Find where the given text appears and provide that cell's center as (X, Y) coordinate. 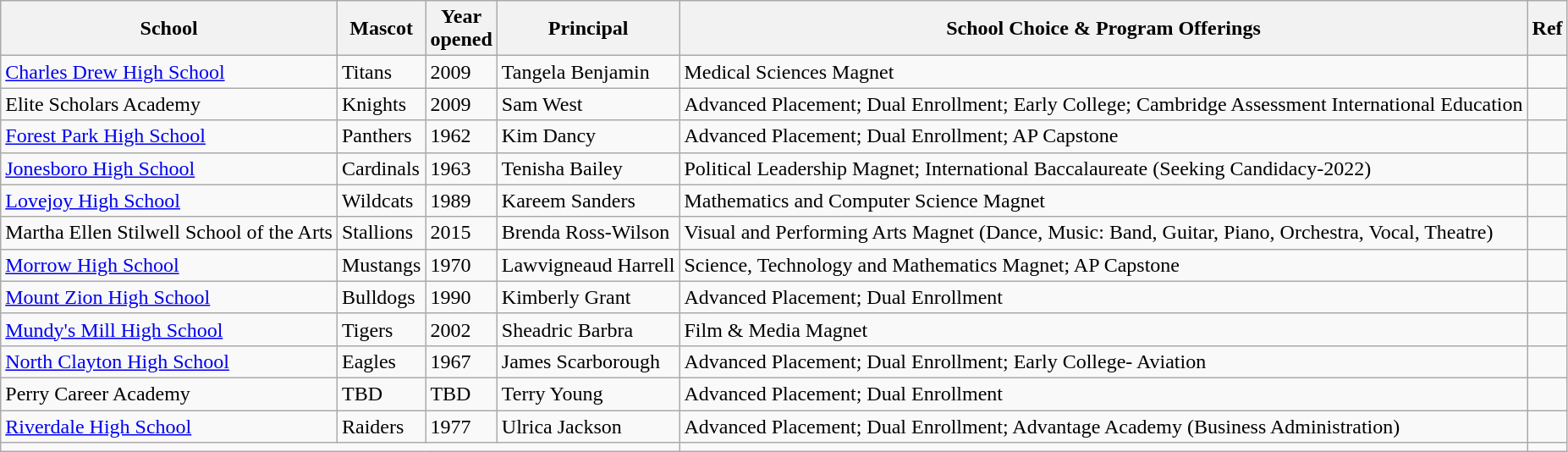
Sheadric Barbra (588, 329)
Ref (1547, 29)
1963 (461, 168)
Bulldogs (381, 297)
Charles Drew High School (169, 72)
Science, Technology and Mathematics Magnet; AP Capstone (1103, 265)
Wildcats (381, 201)
North Clayton High School (169, 361)
Advanced Placement; Dual Enrollment; Early College; Cambridge Assessment International Education (1103, 104)
Panthers (381, 136)
Lawvigneaud Harrell (588, 265)
Mathematics and Computer Science Magnet (1103, 201)
Morrow High School (169, 265)
Ulrica Jackson (588, 426)
Brenda Ross-Wilson (588, 233)
Mascot (381, 29)
2002 (461, 329)
Tangela Benjamin (588, 72)
2015 (461, 233)
1990 (461, 297)
Titans (381, 72)
Tenisha Bailey (588, 168)
Mundy's Mill High School (169, 329)
Martha Ellen Stilwell School of the Arts (169, 233)
Advanced Placement; Dual Enrollment; AP Capstone (1103, 136)
Stallions (381, 233)
Perry Career Academy (169, 394)
1989 (461, 201)
School Choice & Program Offerings (1103, 29)
Mustangs (381, 265)
Knights (381, 104)
Elite Scholars Academy (169, 104)
James Scarborough (588, 361)
Film & Media Magnet (1103, 329)
Kimberly Grant (588, 297)
Political Leadership Magnet; International Baccalaureate (Seeking Candidacy-2022) (1103, 168)
Raiders (381, 426)
Tigers (381, 329)
Riverdale High School (169, 426)
Medical Sciences Magnet (1103, 72)
1967 (461, 361)
Kim Dancy (588, 136)
Advanced Placement; Dual Enrollment; Advantage Academy (Business Administration) (1103, 426)
Visual and Performing Arts Magnet (Dance, Music: Band, Guitar, Piano, Orchestra, Vocal, Theatre) (1103, 233)
Advanced Placement; Dual Enrollment; Early College- Aviation (1103, 361)
Forest Park High School (169, 136)
Mount Zion High School (169, 297)
1970 (461, 265)
Terry Young (588, 394)
Kareem Sanders (588, 201)
Sam West (588, 104)
Principal (588, 29)
1977 (461, 426)
Cardinals (381, 168)
Eagles (381, 361)
Yearopened (461, 29)
Jonesboro High School (169, 168)
1962 (461, 136)
School (169, 29)
Lovejoy High School (169, 201)
